Provide the [X, Y] coordinate of the cell's center where the given text is located.  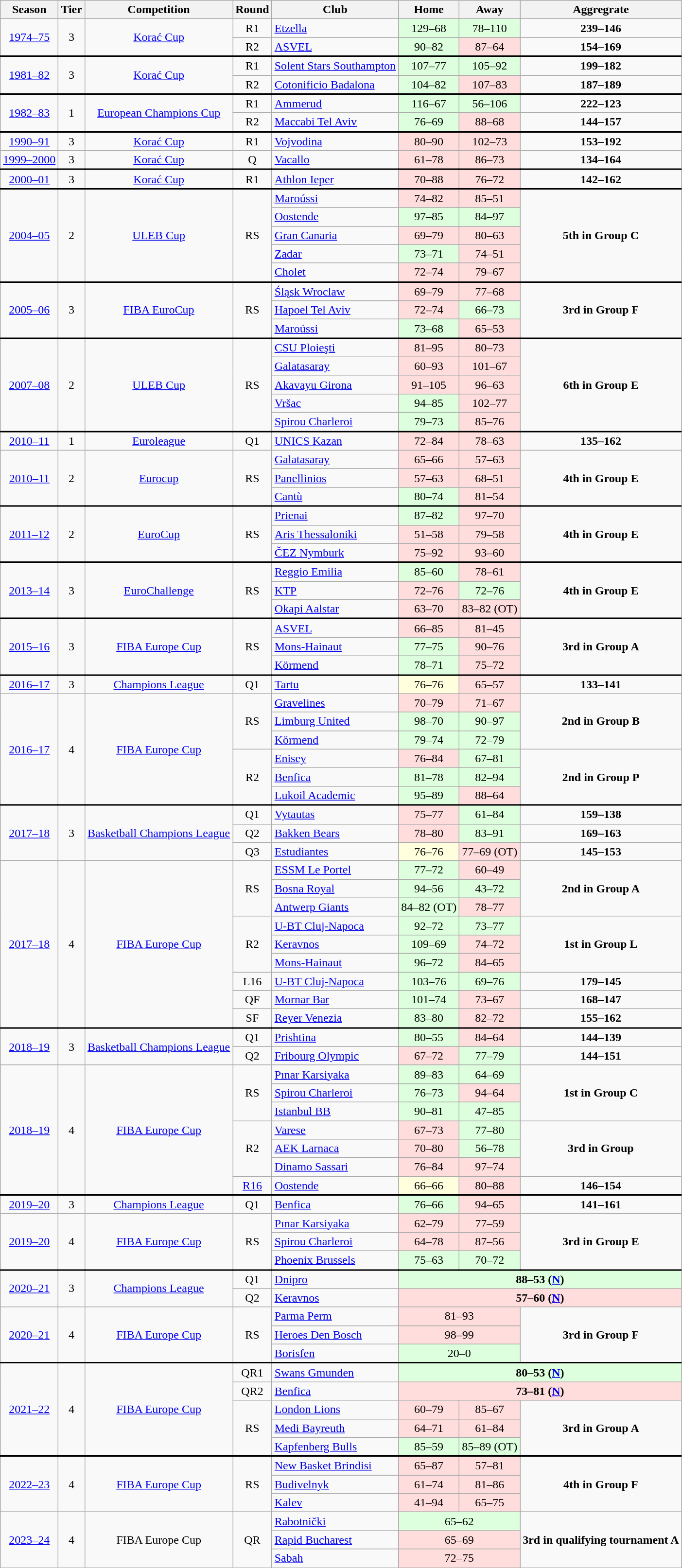
102–77 [490, 403]
Club [335, 10]
2007–08 [29, 385]
88–64 [490, 795]
3rd in Group E [601, 1241]
65–66 [429, 459]
199–182 [601, 66]
67–73 [429, 1130]
57–81 [490, 1466]
Gravelines [335, 703]
90–82 [429, 47]
75–92 [429, 553]
116–67 [429, 103]
Varese [335, 1130]
77–75 [429, 646]
5th in Group C [601, 235]
94–85 [429, 403]
64–78 [429, 1241]
92–72 [429, 925]
20–0 [459, 1353]
Kalev [335, 1503]
73–71 [429, 254]
Vacallo [335, 160]
1st in Group C [601, 1093]
QR2 [252, 1391]
86–73 [490, 160]
79–73 [429, 422]
85–67 [490, 1410]
Reyer Venezia [335, 1019]
6th in Group E [601, 385]
Maccabi Tel Aviv [335, 122]
83–82 (OT) [490, 610]
70–80 [429, 1149]
L16 [252, 981]
European Champions Cup [158, 113]
Parma Perm [335, 1316]
Medi Bayreuth [335, 1428]
75–77 [429, 815]
Competition [158, 10]
60–79 [429, 1410]
72–75 [459, 1558]
78–110 [490, 28]
Phoenix Brussels [335, 1260]
84–82 (OT) [429, 907]
Dinamo Sassari [335, 1167]
EuroChallenge [158, 591]
71–67 [490, 703]
97–74 [490, 1167]
Cholet [335, 272]
79–74 [429, 740]
3rd in qualifying tournament A [601, 1540]
66–66 [429, 1186]
Prienai [335, 515]
80–74 [429, 497]
Cotonificio Badalona [335, 85]
65–53 [490, 329]
77–72 [429, 870]
67–81 [490, 758]
222–123 [601, 103]
1999–2000 [29, 160]
Heroes Den Bosch [335, 1335]
159–138 [601, 815]
87–56 [490, 1241]
107–83 [490, 85]
78–77 [490, 907]
1974–75 [29, 38]
1981–82 [29, 75]
104–82 [429, 85]
70–88 [429, 179]
4th in Group F [601, 1484]
Vojvodina [335, 141]
76–66 [429, 1204]
Bosna Royal [335, 889]
Kapfenberg Bulls [335, 1446]
Gran Canaria [335, 235]
Zadar [335, 254]
AEK Larnaca [335, 1149]
2004–05 [29, 235]
2000–01 [29, 179]
77–59 [490, 1223]
Okapi Aalstar [335, 610]
74–51 [490, 254]
2022–23 [29, 1484]
Śląsk Wroclaw [335, 292]
Tartu [335, 684]
77–68 [490, 292]
2021–22 [29, 1410]
Home [429, 10]
78–61 [490, 572]
65–57 [490, 684]
142–162 [601, 179]
Borisfen [335, 1353]
95–89 [429, 795]
81–93 [459, 1316]
187–189 [601, 85]
Rapid Bucharest [335, 1540]
QR [252, 1540]
80–63 [490, 235]
2nd in Group B [601, 721]
EuroCup [158, 534]
Estudiantes [335, 852]
107–77 [429, 66]
Cantù [335, 497]
94–56 [429, 889]
61–78 [429, 160]
90–81 [429, 1111]
62–79 [429, 1223]
81–54 [490, 497]
Etzella [335, 28]
56–106 [490, 103]
ESSM Le Portel [335, 870]
141–161 [601, 1204]
83–91 [490, 833]
Eurocup [158, 478]
144–139 [601, 1037]
3rd in Group [601, 1149]
Aris Thessaloniki [335, 534]
Mornar Bar [335, 1000]
Enisey [335, 758]
85–60 [429, 572]
84–64 [490, 1037]
102–73 [490, 141]
81–95 [429, 348]
64–69 [490, 1074]
144–157 [601, 122]
2nd in Group A [601, 889]
73–77 [490, 925]
84–65 [490, 962]
1990–91 [29, 141]
78–80 [429, 833]
2013–14 [29, 591]
76–69 [429, 122]
96–63 [490, 384]
R16 [252, 1186]
80–88 [490, 1186]
79–58 [490, 534]
93–60 [490, 553]
81–45 [490, 628]
72–84 [429, 440]
97–70 [490, 515]
90–76 [490, 646]
89–83 [429, 1074]
41–94 [429, 1503]
65–87 [429, 1466]
98–99 [459, 1335]
Q [252, 160]
70–72 [490, 1260]
63–70 [429, 610]
New Basket Brindisi [335, 1466]
97–85 [429, 217]
80–90 [429, 141]
Aggregrate [601, 10]
80–53 (N) [541, 1373]
2005–06 [29, 310]
Fribourg Olympic [335, 1056]
Sabah [335, 1558]
65–69 [459, 1540]
135–162 [601, 440]
74–82 [429, 198]
80–55 [429, 1037]
169–163 [601, 833]
73–81 (N) [541, 1391]
75–72 [490, 665]
Hapoel Tel Aviv [335, 310]
134–164 [601, 160]
80–73 [490, 348]
Antwerp Giants [335, 907]
85–59 [429, 1446]
94–64 [490, 1093]
Season [29, 10]
76–73 [429, 1093]
94–65 [490, 1204]
QR1 [252, 1373]
Round [252, 10]
London Lions [335, 1410]
83–80 [429, 1019]
2015–16 [29, 647]
101–74 [429, 1000]
FIBA EuroCup [158, 310]
60–49 [490, 870]
85–51 [490, 198]
SF [252, 1019]
57–60 (N) [541, 1298]
67–72 [429, 1056]
78–71 [429, 665]
Swans Gmunden [335, 1373]
88–53 (N) [541, 1279]
Q3 [252, 852]
69–76 [490, 981]
168–147 [601, 1000]
KTP [335, 591]
77–79 [490, 1056]
96–72 [429, 962]
56–78 [490, 1149]
64–71 [429, 1428]
77–80 [490, 1130]
155–162 [601, 1019]
QF [252, 1000]
79–67 [490, 272]
Lukoil Academic [335, 795]
66–73 [490, 310]
2nd in Group P [601, 777]
84–97 [490, 217]
65–62 [459, 1521]
Panellinios [335, 478]
179–145 [601, 981]
103–76 [429, 981]
60–93 [429, 366]
Tier [72, 10]
1st in Group L [601, 944]
72–79 [490, 740]
81–78 [429, 777]
82–94 [490, 777]
98–70 [429, 721]
ČEZ Nymburk [335, 553]
109–69 [429, 944]
2023–24 [29, 1540]
66–85 [429, 628]
153–192 [601, 141]
91–105 [429, 384]
Bakken Bears [335, 833]
81–86 [490, 1484]
Budivelnyk [335, 1484]
Rabotnički [335, 1521]
105–92 [490, 66]
43–72 [490, 889]
87–82 [429, 515]
Reggio Emilia [335, 572]
74–72 [490, 944]
Euroleague [158, 440]
Dnipro [335, 1279]
61–74 [429, 1484]
Akavayu Girona [335, 384]
51–58 [429, 534]
129–68 [429, 28]
77–69 (OT) [490, 852]
Solent Stars Southampton [335, 66]
1982–83 [29, 113]
Athlon Ieper [335, 179]
85–89 (OT) [490, 1446]
239–146 [601, 28]
Istanbul BB [335, 1111]
101–67 [490, 366]
85–76 [490, 422]
2011–12 [29, 534]
146–154 [601, 1186]
144–151 [601, 1056]
47–85 [490, 1111]
Limburg United [335, 721]
154–169 [601, 47]
UNICS Kazan [335, 440]
90–97 [490, 721]
CSU Ploieşti [335, 348]
65–75 [490, 1503]
Prishtina [335, 1037]
88–68 [490, 122]
73–67 [490, 1000]
87–64 [490, 47]
82–72 [490, 1019]
73–68 [429, 329]
Ammerud [335, 103]
78–63 [490, 440]
76–72 [490, 179]
Away [490, 10]
Vršac [335, 403]
70–79 [429, 703]
133–141 [601, 684]
75–63 [429, 1260]
68–51 [490, 478]
145–153 [601, 852]
Vytautas [335, 815]
